Scan for the cell matching the given text and deliver its [x, y] coordinate at center. 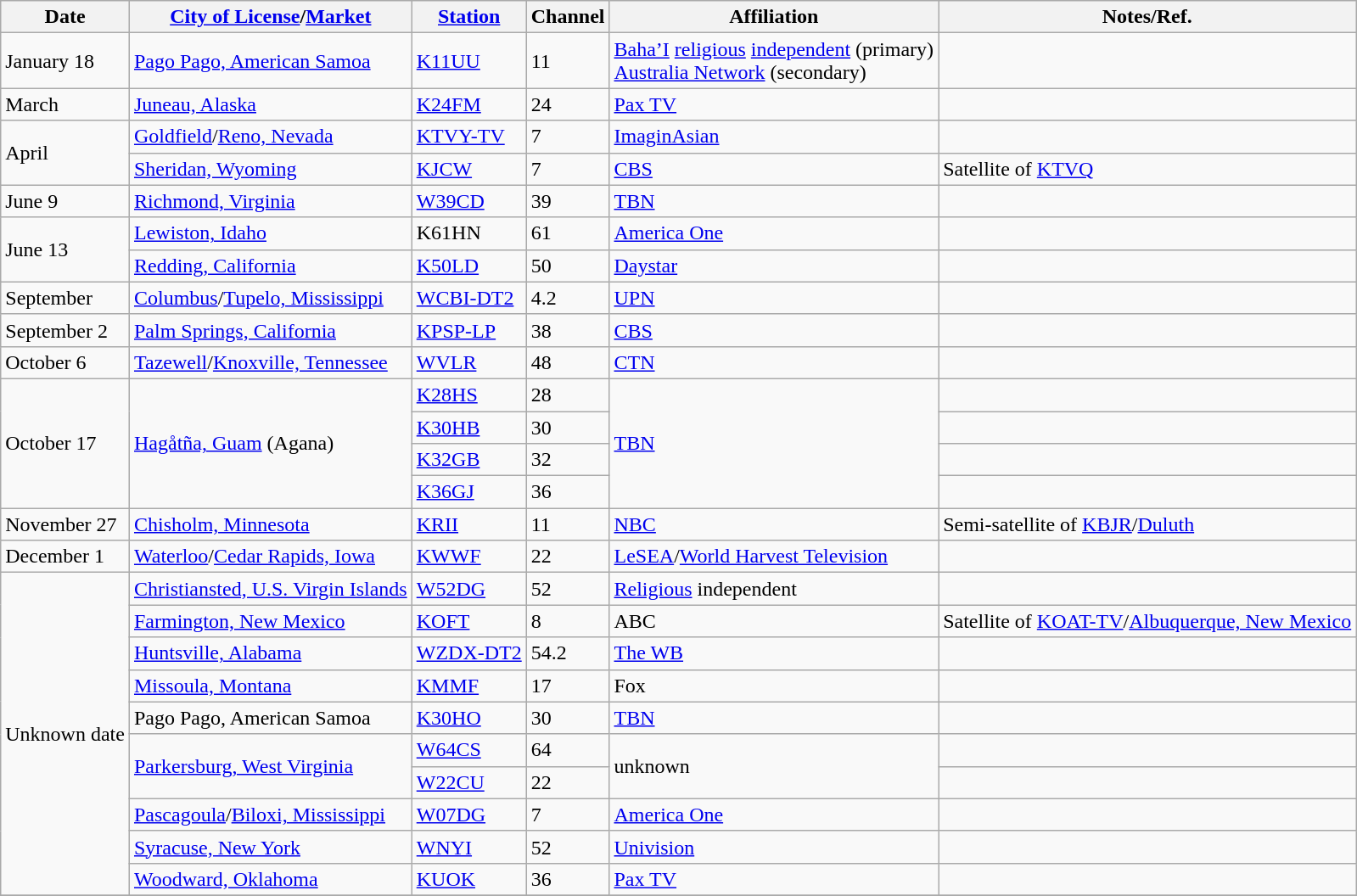
WNYI [468, 847]
39 [568, 201]
WZDX-DT2 [468, 653]
October 17 [65, 443]
KWWF [468, 557]
Lewiston, Idaho [270, 233]
54.2 [568, 653]
Religious independent [774, 589]
KJCW [468, 169]
Huntsville, Alabama [270, 653]
November 27 [65, 524]
April [65, 153]
March [65, 104]
W22CU [468, 782]
Chisholm, Minnesota [270, 524]
June 13 [65, 249]
Farmington, New Mexico [270, 621]
K36GJ [468, 492]
KPSP-LP [468, 330]
City of License/Market [270, 17]
Richmond, Virginia [270, 201]
Redding, California [270, 266]
K50LD [468, 266]
K61HN [468, 233]
Satellite of KTVQ [1147, 169]
WCBI-DT2 [468, 298]
Channel [568, 17]
KRII [468, 524]
K11UU [468, 61]
Woodward, Oklahoma [270, 879]
Univision [774, 847]
Goldfield/Reno, Nevada [270, 137]
September 2 [65, 330]
Palm Springs, California [270, 330]
Station [468, 17]
KMMF [468, 686]
Juneau, Alaska [270, 104]
64 [568, 750]
61 [568, 233]
ImaginAsian [774, 137]
K30HO [468, 718]
December 1 [65, 557]
June 9 [65, 201]
WVLR [468, 362]
Date [65, 17]
Semi-satellite of KBJR/Duluth [1147, 524]
K32GB [468, 460]
UPN [774, 298]
Daystar [774, 266]
Affiliation [774, 17]
October 6 [65, 362]
W39CD [468, 201]
K24FM [468, 104]
28 [568, 395]
Hagåtña, Guam (Agana) [270, 443]
38 [568, 330]
W52DG [468, 589]
Columbus/Tupelo, Mississippi [270, 298]
LeSEA/World Harvest Television [774, 557]
Pascagoula/Biloxi, Mississippi [270, 815]
Missoula, Montana [270, 686]
17 [568, 686]
W64CS [468, 750]
Baha’I religious independent (primary) Australia Network (secondary) [774, 61]
50 [568, 266]
Notes/Ref. [1147, 17]
KOFT [468, 621]
KTVY-TV [468, 137]
Tazewell/Knoxville, Tennessee [270, 362]
The WB [774, 653]
CTN [774, 362]
8 [568, 621]
Satellite of KOAT-TV/Albuquerque, New Mexico [1147, 621]
Waterloo/Cedar Rapids, Iowa [270, 557]
Christiansted, U.S. Virgin Islands [270, 589]
K30HB [468, 427]
Sheridan, Wyoming [270, 169]
W07DG [468, 815]
24 [568, 104]
unknown [774, 766]
Fox [774, 686]
ABC [774, 621]
K28HS [468, 395]
4.2 [568, 298]
32 [568, 460]
KUOK [468, 879]
NBC [774, 524]
Parkersburg, West Virginia [270, 766]
Unknown date [65, 735]
Syracuse, New York [270, 847]
September [65, 298]
January 18 [65, 61]
48 [568, 362]
